From the cell containing the given text, extract its center point as [X, Y] coordinate. 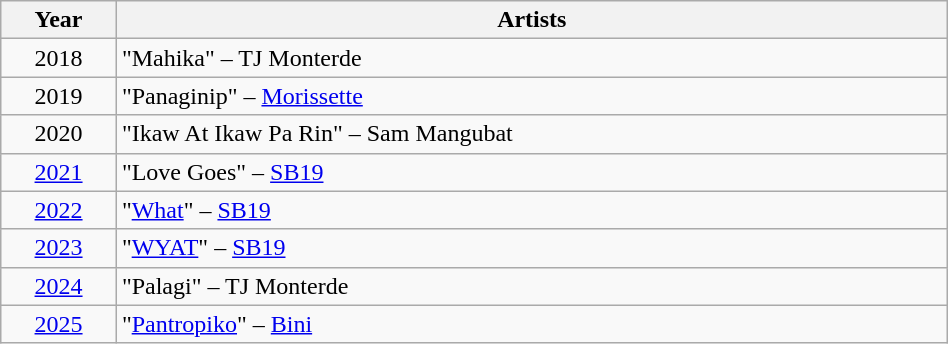
"What" – SB19 [532, 210]
2022 [59, 210]
"Mahika" – TJ Monterde [532, 58]
Year [59, 20]
"Ikaw At Ikaw Pa Rin" – Sam Mangubat [532, 134]
"WYAT" – SB19 [532, 248]
2024 [59, 286]
2023 [59, 248]
"Pantropiko" – Bini [532, 324]
"Panaginip" – Morissette [532, 96]
"Love Goes" – SB19 [532, 172]
Artists [532, 20]
2025 [59, 324]
2019 [59, 96]
"Palagi" – TJ Monterde [532, 286]
2018 [59, 58]
2021 [59, 172]
2020 [59, 134]
